Determine the (X, Y) coordinate at the center of the cell enclosing the given text.  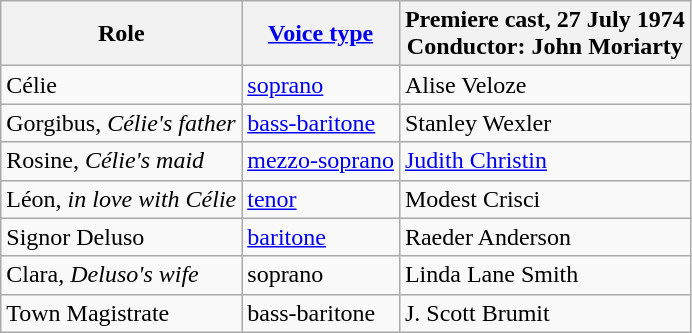
Linda Lane Smith (544, 275)
Célie (122, 85)
Role (122, 34)
tenor (321, 199)
Clara, Deluso's wife (122, 275)
Stanley Wexler (544, 123)
Town Magistrate (122, 313)
Signor Deluso (122, 237)
Judith Christin (544, 161)
Léon, in love with Célie (122, 199)
Gorgibus, Célie's father (122, 123)
Modest Crisci (544, 199)
mezzo-soprano (321, 161)
Premiere cast, 27 July 1974Conductor: John Moriarty (544, 34)
Rosine, Célie's maid (122, 161)
Alise Veloze (544, 85)
Raeder Anderson (544, 237)
Voice type (321, 34)
J. Scott Brumit (544, 313)
baritone (321, 237)
